Locate the cell with the specified text and output its [x, y] center coordinate. 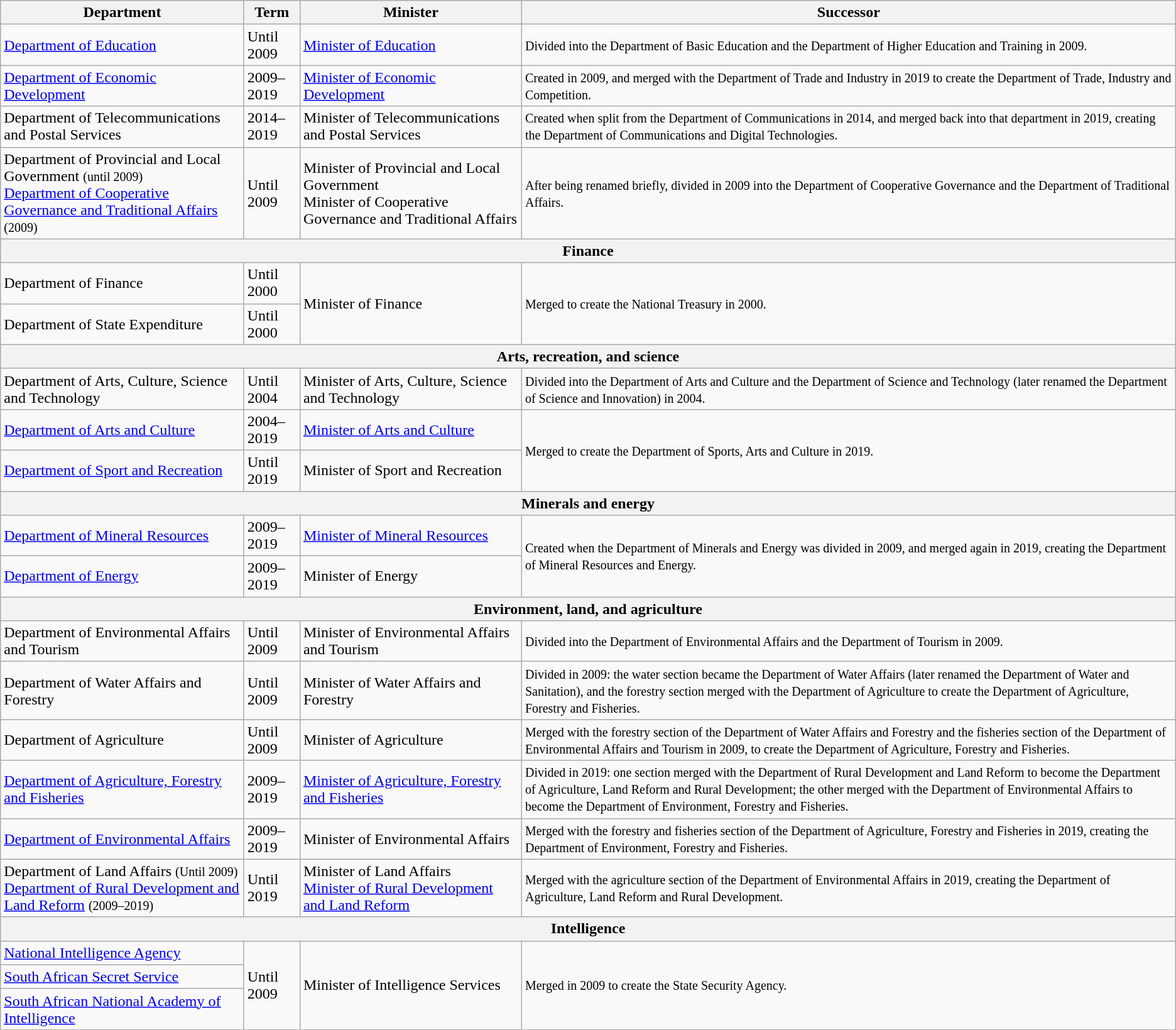
Merged to create the National Treasury in 2000. [848, 304]
South African Secret Service [122, 977]
Minister of Water Affairs and Forestry [411, 691]
Environment, land, and agriculture [588, 609]
Department of Economic Development [122, 85]
South African National Academy of Intelligence [122, 1009]
National Intelligence Agency [122, 953]
Department of Education [122, 45]
Minister of Land AffairsMinister of Rural Development and Land Reform [411, 888]
Department of Telecommunications and Postal Services [122, 127]
Minister of Arts, Culture, Science and Technology [411, 388]
After being renamed briefly, divided in 2009 into the Department of Cooperative Governance and the Department of Traditional Affairs. [848, 193]
Minister of Arts and Culture [411, 430]
Department [122, 13]
Department of Provincial and Local Government (until 2009)Department of Cooperative Governance and Traditional Affairs (2009) [122, 193]
Minister of Sport and Recreation [411, 470]
Minister of Economic Development [411, 85]
Department of Arts, Culture, Science and Technology [122, 388]
Minister [411, 13]
Minister of Agriculture [411, 740]
Term [271, 13]
Department of Environmental Affairs and Tourism [122, 641]
Department of Finance [122, 283]
2004–2019 [271, 430]
Until 2004 [271, 388]
Successor [848, 13]
Minerals and energy [588, 503]
Minister of Environmental Affairs [411, 838]
Department of State Expenditure [122, 324]
Minister of Finance [411, 304]
Divided into the Department of Basic Education and the Department of Higher Education and Training in 2009. [848, 45]
Minister of Telecommunications and Postal Services [411, 127]
Minister of Mineral Resources [411, 535]
Department of Land Affairs (Until 2009)Department of Rural Development and Land Reform (2009–2019) [122, 888]
Minister of Education [411, 45]
Merged to create the Department of Sports, Arts and Culture in 2019. [848, 450]
Arts, recreation, and science [588, 356]
2014–2019 [271, 127]
Department of Mineral Resources [122, 535]
Merged in 2009 to create the State Security Agency. [848, 985]
Department of Agriculture, Forestry and Fisheries [122, 789]
Minister of Provincial and Local GovernmentMinister of Cooperative Governance and Traditional Affairs [411, 193]
Department of Agriculture [122, 740]
Minister of Intelligence Services [411, 985]
Finance [588, 251]
Created in 2009, and merged with the Department of Trade and Industry in 2019 to create the Department of Trade, Industry and Competition. [848, 85]
Department of Energy [122, 577]
Department of Sport and Recreation [122, 470]
Minister of Energy [411, 577]
Minister of Agriculture, Forestry and Fisheries [411, 789]
Department of Water Affairs and Forestry [122, 691]
Minister of Environmental Affairs and Tourism [411, 641]
Intelligence [588, 929]
Department of Arts and Culture [122, 430]
Department of Environmental Affairs [122, 838]
Divided into the Department of Environmental Affairs and the Department of Tourism in 2009. [848, 641]
